Determine the [x, y] coordinate at the center of the cell enclosing the given text.  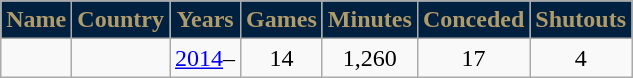
2014– [206, 58]
Country [121, 20]
Minutes [370, 20]
14 [282, 58]
1,260 [370, 58]
Years [206, 20]
Name [36, 20]
Shutouts [581, 20]
4 [581, 58]
Games [282, 20]
Conceded [473, 20]
17 [473, 58]
